Return the [x, y] coordinate for the center point of the cell that contains the specified text.  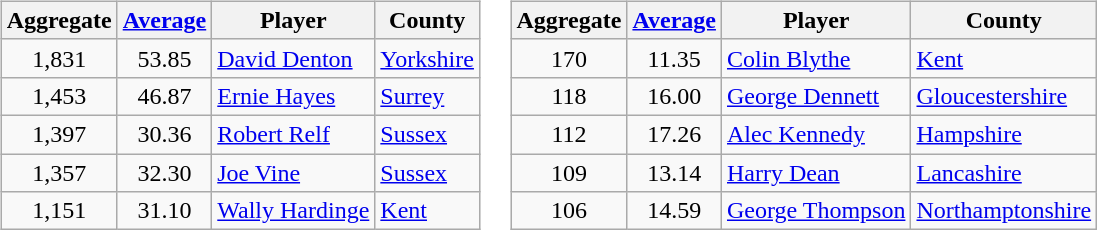
46.87 [164, 96]
53.85 [164, 58]
1,397 [59, 134]
11.35 [674, 58]
1,151 [59, 211]
Yorkshire [428, 58]
109 [569, 173]
170 [569, 58]
106 [569, 211]
16.00 [674, 96]
112 [569, 134]
Joe Vine [294, 173]
Wally Hardinge [294, 211]
32.30 [164, 173]
31.10 [164, 211]
Gloucestershire [1004, 96]
George Dennett [816, 96]
118 [569, 96]
30.36 [164, 134]
1,831 [59, 58]
Hampshire [1004, 134]
13.14 [674, 173]
1,453 [59, 96]
Northamptonshire [1004, 211]
Lancashire [1004, 173]
Ernie Hayes [294, 96]
14.59 [674, 211]
David Denton [294, 58]
Alec Kennedy [816, 134]
George Thompson [816, 211]
Colin Blythe [816, 58]
Surrey [428, 96]
17.26 [674, 134]
1,357 [59, 173]
Robert Relf [294, 134]
Harry Dean [816, 173]
